For the text-containing cell, return its midpoint in (x, y) coordinate format. 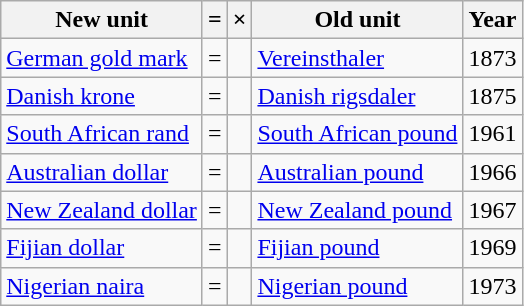
New unit (102, 20)
South African rand (102, 134)
New Zealand dollar (102, 210)
1973 (492, 286)
Nigerian naira (102, 286)
Fijian pound (358, 248)
1875 (492, 96)
German gold mark (102, 58)
Danish rigsdaler (358, 96)
Vereinsthaler (358, 58)
Australian pound (358, 172)
1967 (492, 210)
× (240, 20)
Old unit (358, 20)
Danish krone (102, 96)
1961 (492, 134)
South African pound (358, 134)
Australian dollar (102, 172)
Nigerian pound (358, 286)
1873 (492, 58)
Fijian dollar (102, 248)
1969 (492, 248)
1966 (492, 172)
Year (492, 20)
New Zealand pound (358, 210)
